Capture the cell that displays the provided text and extract its [X, Y] central coordinate. 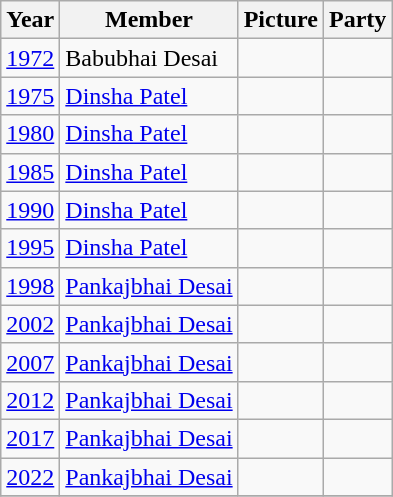
1990 [30, 210]
Member [149, 20]
1998 [30, 286]
2012 [30, 400]
2017 [30, 438]
2002 [30, 324]
Party [357, 20]
1995 [30, 248]
2007 [30, 362]
1975 [30, 96]
1985 [30, 172]
1972 [30, 58]
Year [30, 20]
Babubhai Desai [149, 58]
Picture [280, 20]
2022 [30, 477]
1980 [30, 134]
